Search for the cell housing the specified text and yield its (x, y) center coordinate. 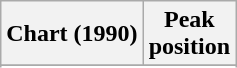
Chart (1990) (72, 34)
Peakposition (189, 34)
